Find where the given text appears and provide that cell's center as [x, y] coordinate. 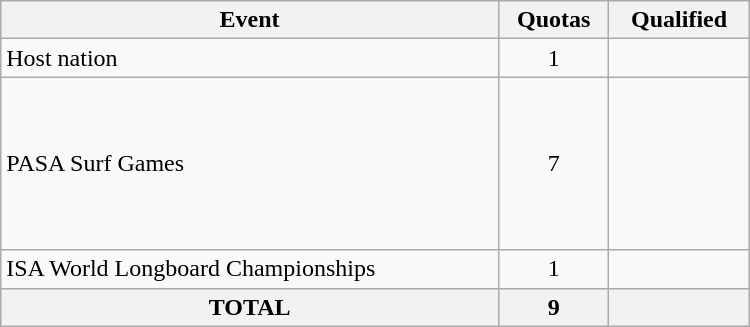
9 [554, 307]
7 [554, 164]
PASA Surf Games [250, 164]
Event [250, 20]
Host nation [250, 58]
Qualified [679, 20]
Quotas [554, 20]
TOTAL [250, 307]
ISA World Longboard Championships [250, 269]
